Scan for the cell matching the given text and deliver its (X, Y) coordinate at center. 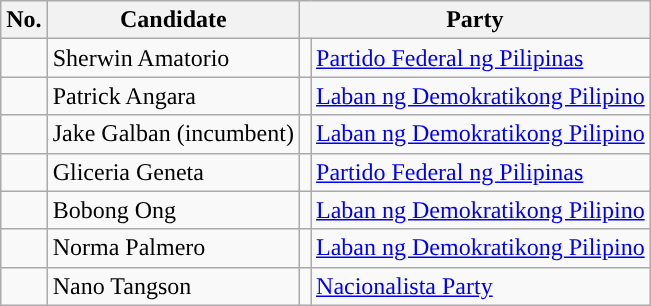
Candidate (173, 20)
Jake Galban (incumbent) (173, 134)
No. (24, 20)
Sherwin Amatorio (173, 58)
Gliceria Geneta (173, 172)
Bobong Ong (173, 210)
Nano Tangson (173, 286)
Patrick Angara (173, 96)
Nacionalista Party (481, 286)
Party (474, 20)
Norma Palmero (173, 248)
